Extract the (x, y) coordinate from the center of the cell holding the provided text.  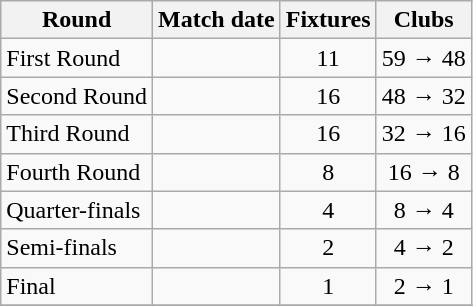
Match date (216, 20)
48 → 32 (424, 96)
Final (77, 286)
32 → 16 (424, 134)
16 → 8 (424, 172)
Round (77, 20)
Fourth Round (77, 172)
Quarter-finals (77, 210)
11 (328, 58)
2 → 1 (424, 286)
8 (328, 172)
Second Round (77, 96)
4 → 2 (424, 248)
4 (328, 210)
59 → 48 (424, 58)
Semi-finals (77, 248)
8 → 4 (424, 210)
Third Round (77, 134)
Clubs (424, 20)
1 (328, 286)
Fixtures (328, 20)
First Round (77, 58)
2 (328, 248)
